Extract the [x, y] coordinate from the center of the cell holding the provided text.  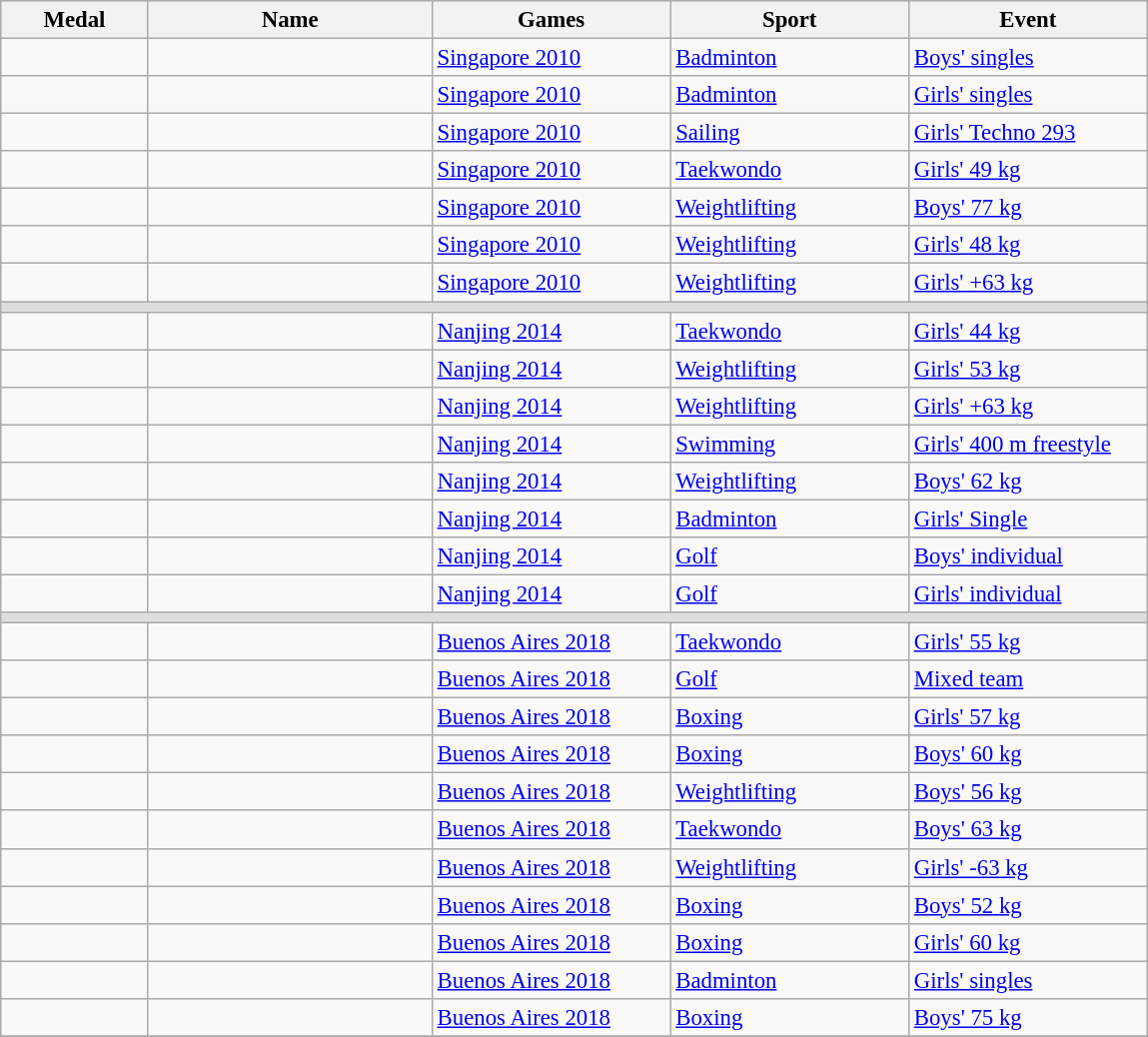
Girls' 44 kg [1027, 331]
Girls' Single [1027, 518]
Girls' 60 kg [1027, 942]
Event [1027, 20]
Sport [789, 20]
Girls' -63 kg [1027, 867]
Boys' 62 kg [1027, 482]
Boys' individual [1027, 556]
Girls' 57 kg [1027, 717]
Boys' singles [1027, 58]
Medal [74, 20]
Name [290, 20]
Swimming [789, 444]
Girls' Techno 293 [1027, 133]
Boys' 63 kg [1027, 830]
Girls' 48 kg [1027, 245]
Girls' 400 m freestyle [1027, 444]
Boys' 60 kg [1027, 754]
Girls' 49 kg [1027, 170]
Mixed team [1027, 679]
Games [552, 20]
Girls' individual [1027, 593]
Girls' 53 kg [1027, 369]
Boys' 75 kg [1027, 1018]
Sailing [789, 133]
Boys' 56 kg [1027, 792]
Boys' 52 kg [1027, 905]
Boys' 77 kg [1027, 208]
Girls' 55 kg [1027, 642]
